From the cell containing the given text, extract its center point as [X, Y] coordinate. 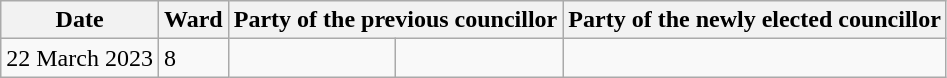
8 [193, 58]
Ward [193, 20]
Party of the newly elected councillor [755, 20]
Party of the previous councillor [396, 20]
Date [80, 20]
22 March 2023 [80, 58]
